Identify which cell holds the provided text, then report its (X, Y) central coordinate. 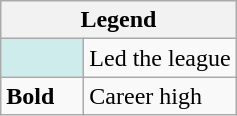
Legend (118, 20)
Led the league (160, 58)
Bold (42, 96)
Career high (160, 96)
